Capture the cell that displays the provided text and extract its (x, y) central coordinate. 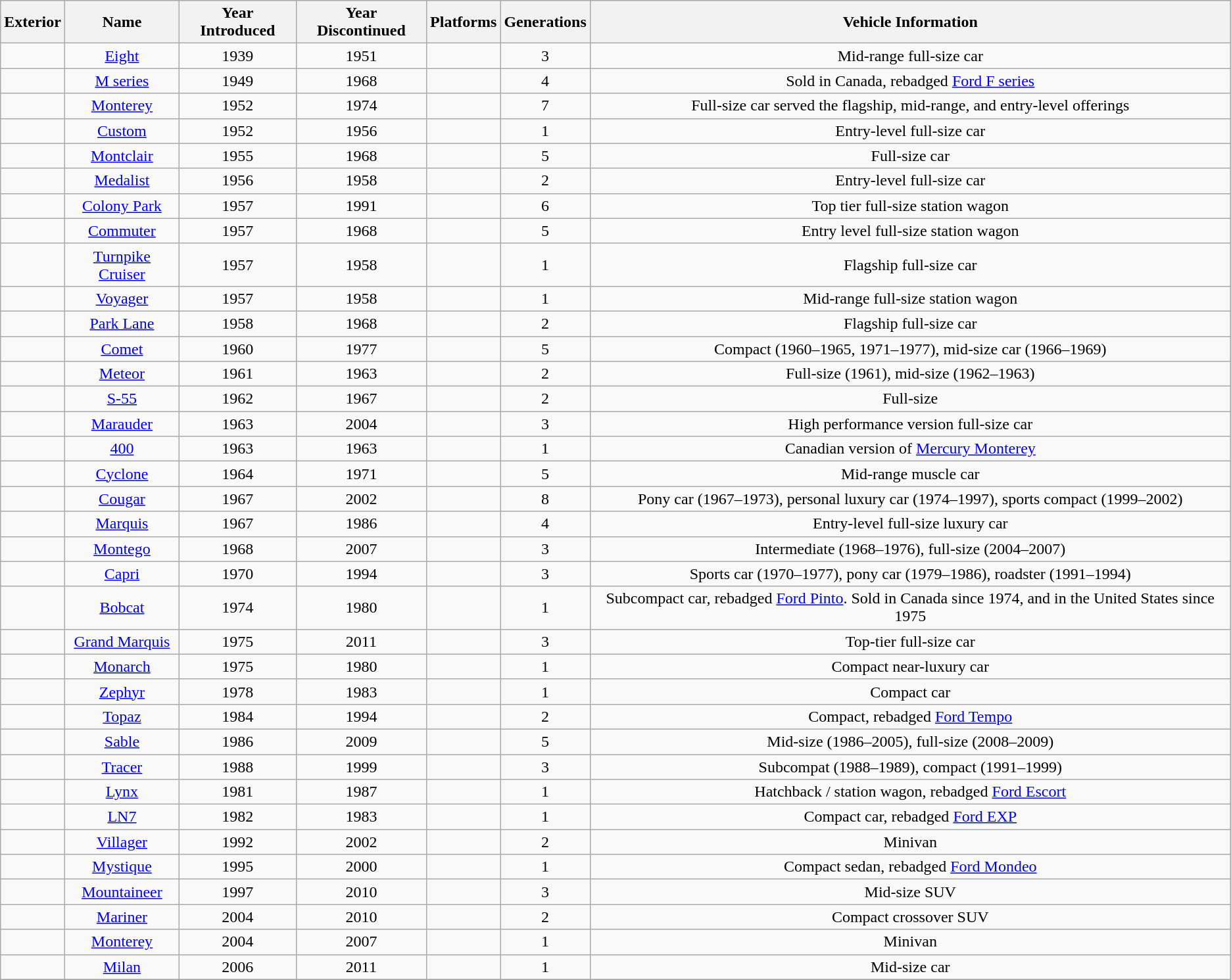
M series (122, 81)
Montego (122, 549)
6 (545, 206)
Voyager (122, 298)
1999 (361, 767)
Compact crossover SUV (910, 917)
Turnpike Cruiser (122, 264)
1981 (237, 792)
2006 (237, 967)
1988 (237, 767)
Compact near-luxury car (910, 666)
Full-size (910, 399)
1982 (237, 817)
1964 (237, 474)
Commuter (122, 231)
400 (122, 449)
Entry level full-size station wagon (910, 231)
1987 (361, 792)
Generations (545, 22)
S-55 (122, 399)
Bobcat (122, 607)
Subcompat (1988–1989), compact (1991–1999) (910, 767)
Mid-range full-size car (910, 56)
Mountaineer (122, 892)
1991 (361, 206)
7 (545, 106)
1984 (237, 716)
8 (545, 499)
Compact (1960–1965, 1971–1977), mid-size car (1966–1969) (910, 349)
Canadian version of Mercury Monterey (910, 449)
1939 (237, 56)
Villager (122, 842)
Platforms (464, 22)
Full-size car (910, 156)
1951 (361, 56)
Intermediate (1968–1976), full-size (2004–2007) (910, 549)
Top tier full-size station wagon (910, 206)
Marquis (122, 524)
Lynx (122, 792)
Year Discontinued (361, 22)
Mid-size car (910, 967)
Cougar (122, 499)
Meteor (122, 374)
Montclair (122, 156)
Custom (122, 131)
Tracer (122, 767)
Sable (122, 741)
Mid-size (1986–2005), full-size (2008–2009) (910, 741)
Grand Marquis (122, 642)
2009 (361, 741)
Park Lane (122, 323)
Subcompact car, rebadged Ford Pinto. Sold in Canada since 1974, and in the United States since 1975 (910, 607)
Cyclone (122, 474)
1997 (237, 892)
1962 (237, 399)
LN7 (122, 817)
Hatchback / station wagon, rebadged Ford Escort (910, 792)
1961 (237, 374)
Capri (122, 574)
Marauder (122, 424)
Compact car, rebadged Ford EXP (910, 817)
Mid-range muscle car (910, 474)
Full-size (1961), mid-size (1962–1963) (910, 374)
Mariner (122, 917)
Compact car (910, 691)
Compact, rebadged Ford Tempo (910, 716)
Sold in Canada, rebadged Ford F series (910, 81)
Pony car (1967–1973), personal luxury car (1974–1997), sports compact (1999–2002) (910, 499)
Sports car (1970–1977), pony car (1979–1986), roadster (1991–1994) (910, 574)
1977 (361, 349)
Mid-range full-size station wagon (910, 298)
Vehicle Information (910, 22)
Zephyr (122, 691)
Comet (122, 349)
Full-size car served the flagship, mid-range, and entry-level offerings (910, 106)
Eight (122, 56)
Topaz (122, 716)
1970 (237, 574)
1992 (237, 842)
1978 (237, 691)
Milan (122, 967)
2000 (361, 867)
1960 (237, 349)
High performance version full-size car (910, 424)
Exterior (33, 22)
Colony Park (122, 206)
1995 (237, 867)
1971 (361, 474)
Top-tier full-size car (910, 642)
Mystique (122, 867)
Name (122, 22)
Medalist (122, 181)
Entry-level full-size luxury car (910, 524)
1955 (237, 156)
Compact sedan, rebadged Ford Mondeo (910, 867)
1949 (237, 81)
Year Introduced (237, 22)
Mid-size SUV (910, 892)
Monarch (122, 666)
